Return (X, Y) of the center of cell containing provided text 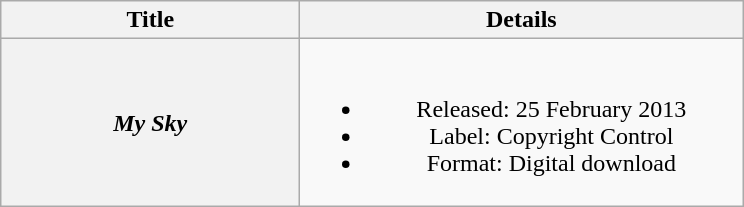
My Sky (150, 122)
Title (150, 20)
Details (522, 20)
Released: 25 February 2013Label: Copyright ControlFormat: Digital download (522, 122)
